Provide the [X, Y] coordinate of the cell's center where the given text is located.  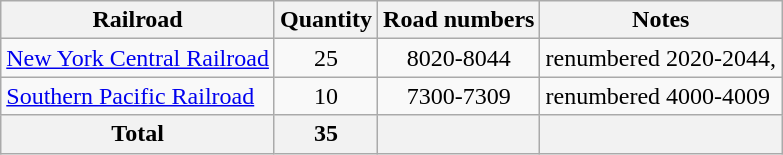
Railroad [138, 20]
Notes [661, 20]
renumbered 4000-4009 [661, 96]
25 [326, 58]
7300-7309 [459, 96]
35 [326, 134]
Southern Pacific Railroad [138, 96]
Total [138, 134]
Quantity [326, 20]
10 [326, 96]
renumbered 2020-2044, [661, 58]
8020-8044 [459, 58]
New York Central Railroad [138, 58]
Road numbers [459, 20]
